Detect which cell encompasses the target text, then output its (X, Y) center coordinate. 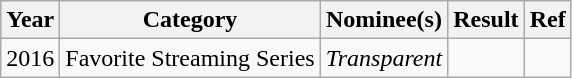
Result (486, 20)
2016 (30, 58)
Nominee(s) (384, 20)
Year (30, 20)
Transparent (384, 58)
Ref (548, 20)
Category (190, 20)
Favorite Streaming Series (190, 58)
